Detect which cell encompasses the target text, then output its (x, y) center coordinate. 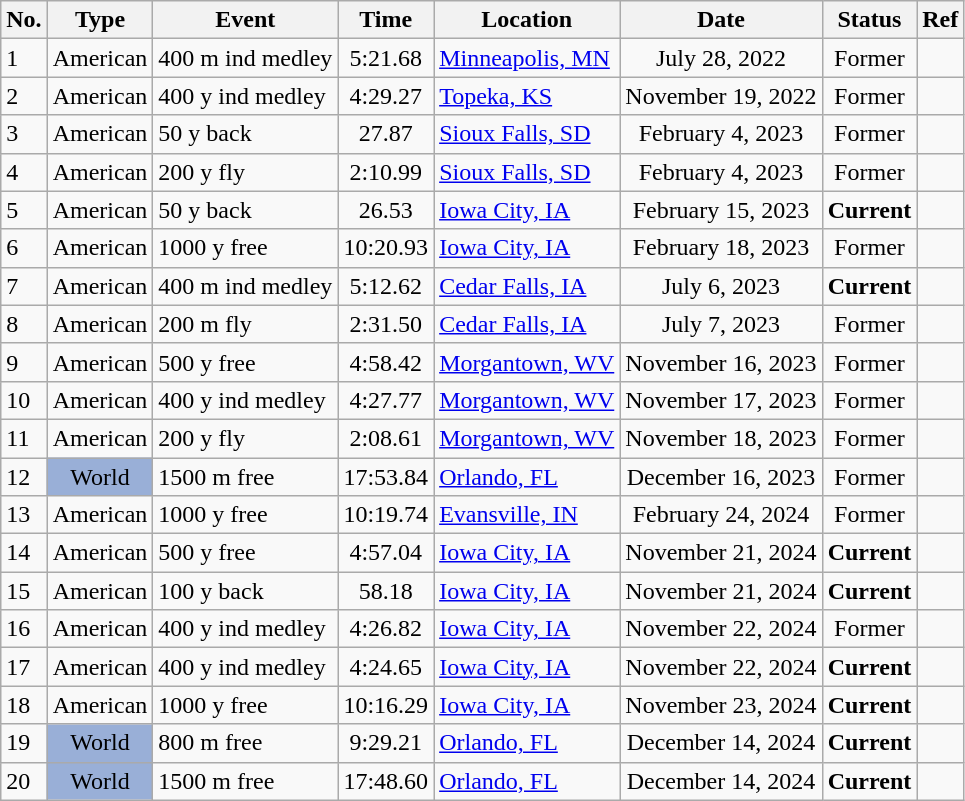
8 (24, 324)
2:10.99 (386, 172)
5 (24, 210)
27.87 (386, 134)
17:53.84 (386, 477)
26.53 (386, 210)
20 (24, 781)
7 (24, 286)
November 16, 2023 (721, 362)
4:27.77 (386, 400)
Time (386, 20)
5:12.62 (386, 286)
18 (24, 705)
17 (24, 667)
November 18, 2023 (721, 438)
November 17, 2023 (721, 400)
Type (100, 20)
15 (24, 591)
Ref (940, 20)
July 7, 2023 (721, 324)
Topeka, KS (527, 96)
17:48.60 (386, 781)
Evansville, IN (527, 515)
4:57.04 (386, 553)
19 (24, 743)
10 (24, 400)
4:29.27 (386, 96)
100 y back (246, 591)
10:20.93 (386, 248)
200 m fly (246, 324)
16 (24, 629)
November 19, 2022 (721, 96)
2 (24, 96)
2:08.61 (386, 438)
800 m free (246, 743)
4:26.82 (386, 629)
3 (24, 134)
4 (24, 172)
1 (24, 58)
Date (721, 20)
5:21.68 (386, 58)
11 (24, 438)
Location (527, 20)
Event (246, 20)
14 (24, 553)
10:16.29 (386, 705)
February 15, 2023 (721, 210)
12 (24, 477)
58.18 (386, 591)
4:24.65 (386, 667)
Status (870, 20)
December 16, 2023 (721, 477)
No. (24, 20)
July 28, 2022 (721, 58)
9 (24, 362)
Minneapolis, MN (527, 58)
9:29.21 (386, 743)
2:31.50 (386, 324)
13 (24, 515)
July 6, 2023 (721, 286)
February 18, 2023 (721, 248)
4:58.42 (386, 362)
February 24, 2024 (721, 515)
November 23, 2024 (721, 705)
10:19.74 (386, 515)
6 (24, 248)
